Determine the (x, y) coordinate at the center of the cell enclosing the given text.  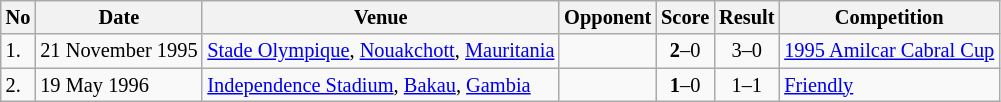
1995 Amilcar Cabral Cup (889, 51)
19 May 1996 (118, 85)
2–0 (685, 51)
1. (18, 51)
Date (118, 17)
Independence Stadium, Bakau, Gambia (380, 85)
3–0 (746, 51)
1–1 (746, 85)
Opponent (608, 17)
No (18, 17)
Result (746, 17)
2. (18, 85)
Stade Olympique, Nouakchott, Mauritania (380, 51)
21 November 1995 (118, 51)
Competition (889, 17)
Score (685, 17)
Friendly (889, 85)
Venue (380, 17)
1–0 (685, 85)
